Find where the given text appears and provide that cell's center as [x, y] coordinate. 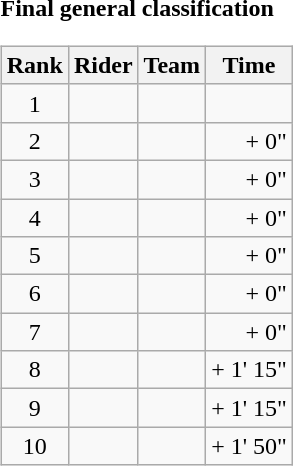
10 [34, 446]
1 [34, 103]
7 [34, 332]
8 [34, 370]
Rank [34, 65]
Team [172, 65]
3 [34, 179]
Time [250, 65]
9 [34, 408]
Rider [103, 65]
2 [34, 141]
+ 1' 50" [250, 446]
6 [34, 294]
5 [34, 256]
4 [34, 217]
